Return [x, y] of the center of cell containing provided text 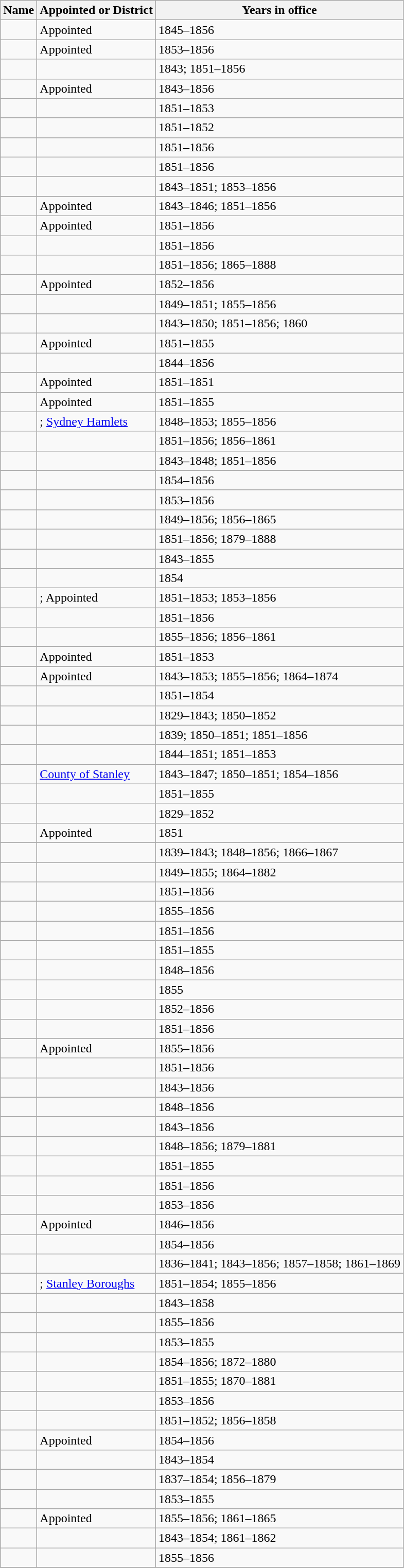
1837–1854; 1856–1879 [279, 1479]
1846–1856 [279, 1225]
Name [19, 10]
1843–1854 [279, 1459]
1843–1851; 1853–1856 [279, 186]
1839; 1850–1851; 1851–1856 [279, 735]
1829–1852 [279, 813]
1855–1856; 1861–1865 [279, 1519]
1845–1856 [279, 30]
1851–1856; 1865–1888 [279, 265]
1848–1856; 1879–1881 [279, 1146]
1851 [279, 833]
1843–1854; 1861–1862 [279, 1538]
1844–1851; 1851–1853 [279, 754]
; Stanley Boroughs [97, 1283]
1851–1852 [279, 128]
1843–1847; 1850–1851; 1854–1856 [279, 774]
1855–1856; 1856–1861 [279, 637]
1829–1843; 1850–1852 [279, 715]
1836–1841; 1843–1856; 1857–1858; 1861–1869 [279, 1264]
1843; 1851–1856 [279, 69]
; Appointed [97, 598]
1843–1853; 1855–1856; 1864–1874 [279, 676]
1844–1856 [279, 363]
1843–1846; 1851–1856 [279, 206]
1851–1854; 1855–1856 [279, 1283]
1851–1854 [279, 696]
1849–1855; 1864–1882 [279, 872]
Years in office [279, 10]
; Sydney Hamlets [97, 421]
1851–1856; 1879–1888 [279, 539]
1843–1848; 1851–1856 [279, 461]
1851–1851 [279, 382]
1843–1858 [279, 1303]
1839–1843; 1848–1856; 1866–1867 [279, 852]
County of Stanley [97, 774]
1855 [279, 990]
1851–1855; 1870–1881 [279, 1381]
1854–1856; 1872–1880 [279, 1362]
1843–1850; 1851–1856; 1860 [279, 324]
1851–1853; 1853–1856 [279, 598]
1843–1855 [279, 558]
1854 [279, 578]
1851–1856; 1856–1861 [279, 441]
1849–1856; 1856–1865 [279, 519]
1849–1851; 1855–1856 [279, 304]
Appointed or District [97, 10]
1848–1853; 1855–1856 [279, 421]
1851–1852; 1856–1858 [279, 1420]
